For the text-containing cell, return its midpoint in (x, y) coordinate format. 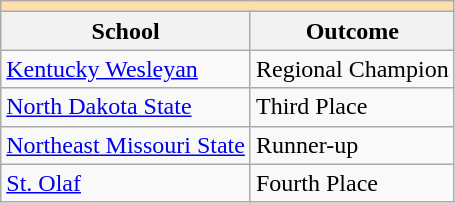
Northeast Missouri State (126, 145)
School (126, 31)
Runner-up (352, 145)
Outcome (352, 31)
North Dakota State (126, 107)
Third Place (352, 107)
Fourth Place (352, 183)
Kentucky Wesleyan (126, 69)
Regional Champion (352, 69)
St. Olaf (126, 183)
